Search for the cell housing the specified text and yield its [x, y] center coordinate. 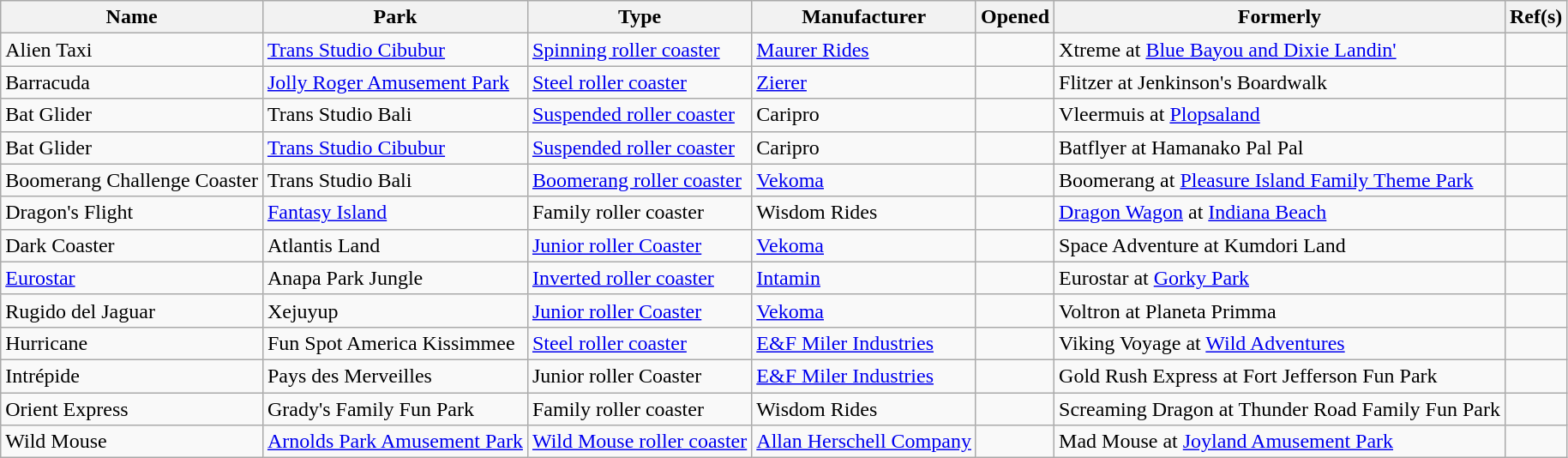
Hurricane [132, 343]
Intamin [864, 278]
Wild Mouse roller coaster [640, 442]
Pays des Merveilles [394, 376]
Rugido del Jaguar [132, 310]
Zierer [864, 82]
Orient Express [132, 409]
Maurer Rides [864, 50]
Batflyer at Hamanako Pal Pal [1280, 148]
Flitzer at Jenkinson's Boardwalk [1280, 82]
Fantasy Island [394, 213]
Fun Spot America Kissimmee [394, 343]
Arnolds Park Amusement Park [394, 442]
Gold Rush Express at Fort Jefferson Fun Park [1280, 376]
Space Adventure at Kumdori Land [1280, 245]
Formerly [1280, 17]
Alien Taxi [132, 50]
Spinning roller coaster [640, 50]
Voltron at Planeta Primma [1280, 310]
Boomerang roller coaster [640, 180]
Inverted roller coaster [640, 278]
Viking Voyage at Wild Adventures [1280, 343]
Eurostar [132, 278]
Type [640, 17]
Opened [1015, 17]
Dragon Wagon at Indiana Beach [1280, 213]
Manufacturer [864, 17]
Xtreme at Blue Bayou and Dixie Landin' [1280, 50]
Park [394, 17]
Eurostar at Gorky Park [1280, 278]
Boomerang at Pleasure Island Family Theme Park [1280, 180]
Vleermuis at Plopsaland [1280, 115]
Screaming Dragon at Thunder Road Family Fun Park [1280, 409]
Name [132, 17]
Ref(s) [1535, 17]
Wild Mouse [132, 442]
Barracuda [132, 82]
Jolly Roger Amusement Park [394, 82]
Xejuyup [394, 310]
Dragon's Flight [132, 213]
Dark Coaster [132, 245]
Boomerang Challenge Coaster [132, 180]
Mad Mouse at Joyland Amusement Park [1280, 442]
Grady's Family Fun Park [394, 409]
Atlantis Land [394, 245]
Intrépide [132, 376]
Anapa Park Jungle [394, 278]
Allan Herschell Company [864, 442]
